Provide the (X, Y) coordinate of the cell's center where the given text is located.  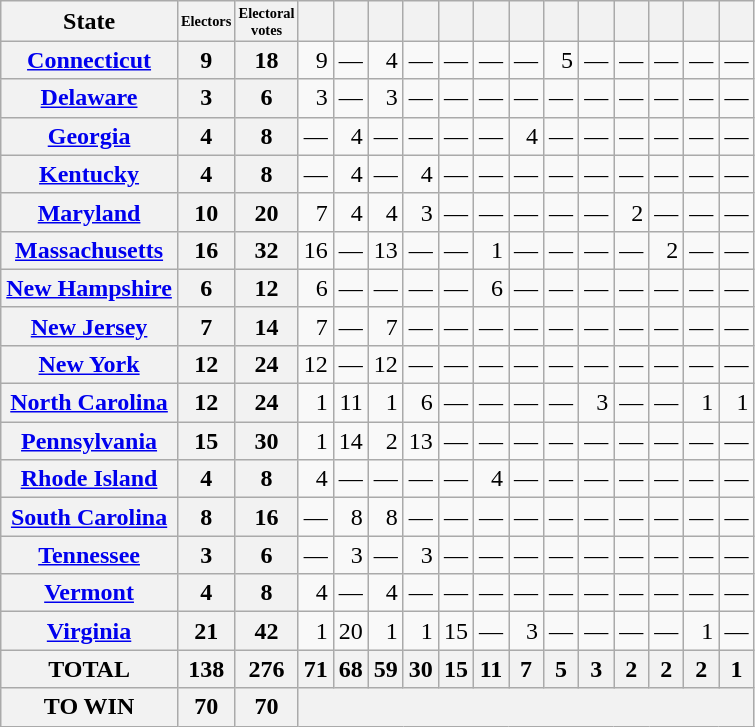
New Hampshire (90, 288)
South Carolina (90, 517)
59 (386, 669)
New Jersey (90, 326)
Vermont (90, 593)
10 (206, 212)
New York (90, 364)
276 (266, 669)
138 (206, 669)
21 (206, 631)
Electors (206, 21)
North Carolina (90, 403)
68 (350, 669)
42 (266, 631)
Virginia (90, 631)
Electoralvotes (266, 21)
71 (316, 669)
32 (266, 250)
18 (266, 60)
TOTAL (90, 669)
Connecticut (90, 60)
Maryland (90, 212)
Kentucky (90, 174)
State (90, 21)
Rhode Island (90, 479)
Pennsylvania (90, 441)
Delaware (90, 98)
Tennessee (90, 555)
TO WIN (90, 707)
Georgia (90, 136)
Massachusetts (90, 250)
